Return the (X, Y) coordinate for the center point of the cell that contains the specified text.  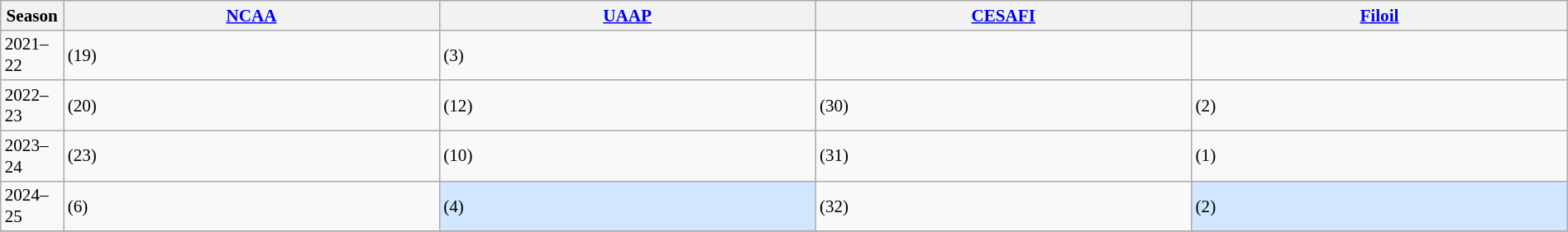
Season (32, 15)
(32) (1004, 206)
(4) (627, 206)
(12) (627, 106)
(6) (251, 206)
Filoil (1379, 15)
(3) (627, 54)
2022–23 (32, 106)
CESAFI (1004, 15)
(31) (1004, 155)
(20) (251, 106)
(19) (251, 54)
2021–22 (32, 54)
(10) (627, 155)
2023–24 (32, 155)
UAAP (627, 15)
2024–25 (32, 206)
(1) (1379, 155)
(23) (251, 155)
NCAA (251, 15)
(30) (1004, 106)
